Return the (x, y) coordinate for the center point of the cell that contains the specified text.  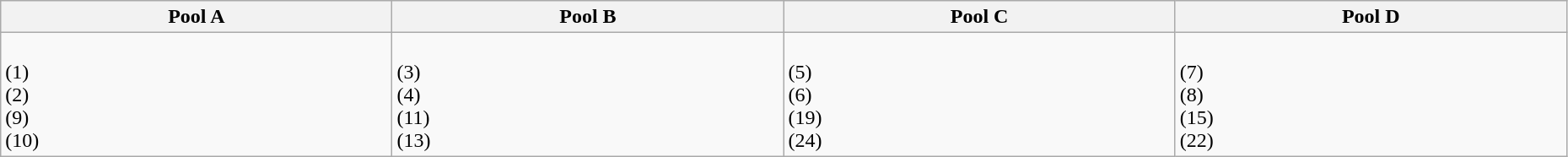
Pool B (588, 17)
(7) (8) (15) (22) (1371, 95)
Pool A (197, 17)
(3) (4) (11) (13) (588, 95)
Pool C (979, 17)
Pool D (1371, 17)
(1) (2) (9) (10) (197, 95)
(5) (6) (19) (24) (979, 95)
